Return (x, y) of the center of cell containing provided text 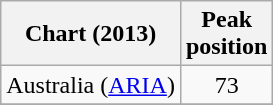
Australia (ARIA) (91, 85)
Peakposition (226, 34)
73 (226, 85)
Chart (2013) (91, 34)
